Return the (X, Y) coordinate for the center point of the cell that contains the specified text.  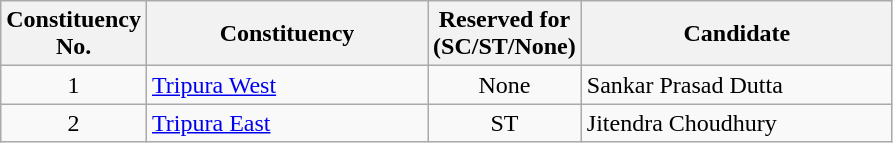
Tripura East (286, 123)
ST (505, 123)
2 (74, 123)
Jitendra Choudhury (736, 123)
None (505, 85)
Tripura West (286, 85)
Reserved for (SC/ST/None) (505, 34)
Sankar Prasad Dutta (736, 85)
1 (74, 85)
Constituency No. (74, 34)
Constituency (286, 34)
Candidate (736, 34)
